Locate the cell with the specified text and output its (x, y) center coordinate. 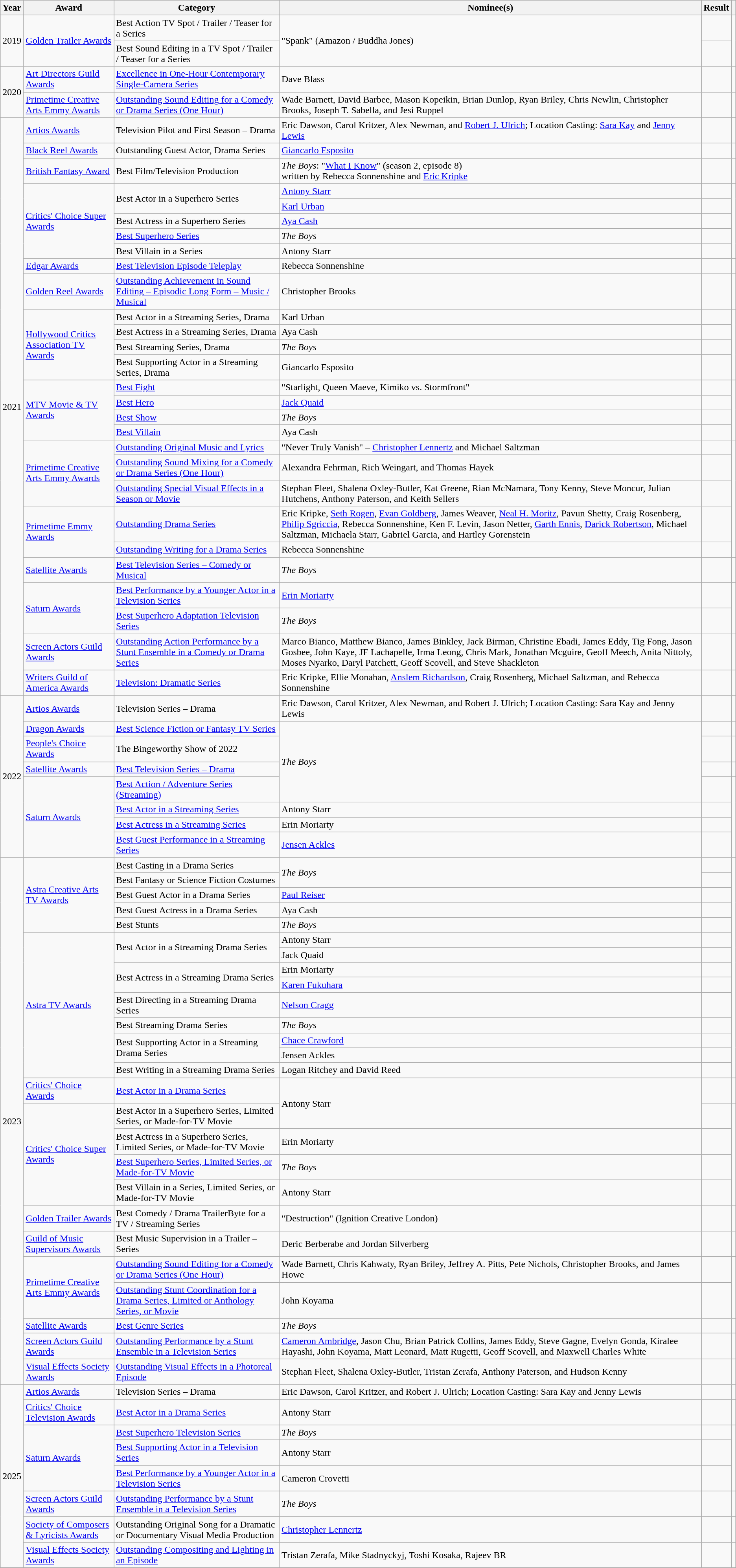
Dragon Awards (69, 729)
Year (12, 8)
Karen Fukuhara (491, 985)
Best Casting in a Drama Series (197, 865)
Best Guest Performance in a Streaming Series (197, 845)
Best Supporting Actor in a Television Series (197, 1452)
Best Superhero Series (197, 236)
Eric Dawson, Carol Kritzer, and Robert J. Ulrich; Location Casting: Sara Kay and Jenny Lewis (491, 1392)
John Koyama (491, 1300)
Best Action / Adventure Series (Streaming) (197, 789)
The Bingeworthy Show of 2022 (197, 749)
Best Supporting Actor in a Streaming Drama Series (197, 1048)
Best Guest Actor in a Drama Series (197, 895)
Primetime Emmy Awards (69, 531)
Best Actor in a Streaming Series (197, 810)
"Never Truly Vanish" – Christopher Lennertz and Michael Saltzman (491, 447)
Deric Berberabe and Jordan Silverberg (491, 1244)
Best Villain in a Series (197, 251)
The Boys: "What I Know" (season 2, episode 8)written by Rebecca Sonnenshine and Eric Kripke (491, 171)
2020 (12, 92)
Dave Blass (491, 79)
Astra TV Awards (69, 1005)
Nelson Cragg (491, 1005)
2019 (12, 41)
Art Directors Guild Awards (69, 79)
Tristan Zerafa, Mike Stadnyckyj, Toshi Kosaka, Rajeev BR (491, 1555)
Best Villain (197, 432)
Outstanding Drama Series (197, 524)
Paul Reiser (491, 895)
Best Actor in a Superhero Series (197, 198)
Best Stunts (197, 925)
Black Reel Awards (69, 151)
Chace Crawford (491, 1040)
Writers Guild of America Awards (69, 683)
Best Fantasy or Science Fiction Costumes (197, 880)
Critics' Choice Television Awards (69, 1412)
Outstanding Compositing and Lighting in an Episode (197, 1555)
Hollywood Critics Association TV Awards (69, 345)
Best Actress in a Streaming Drama Series (197, 977)
Cameron Crovetti (491, 1478)
Golden Reel Awards (69, 292)
Outstanding Writing for a Drama Series (197, 549)
Outstanding Sound Mixing for a Comedy or Drama Series (One Hour) (197, 468)
Outstanding Guest Actor, Drama Series (197, 151)
Best Superhero Adaptation Television Series (197, 621)
Best Television Episode Teleplay (197, 266)
Society of Composers & Lyricists Awards (69, 1529)
Best Superhero Series, Limited Series, or Made-for-TV Movie (197, 1167)
Eric Kripke, Ellie Monahan, Anslem Richardson, Craig Rosenberg, Michael Saltzman, and Rebecca Sonnenshine (491, 683)
Best Genre Series (197, 1326)
Best Superhero Television Series (197, 1432)
Best Actress in a Superhero Series, Limited Series, or Made-for-TV Movie (197, 1141)
Best Guest Actress in a Drama Series (197, 910)
Best Television Series – Drama (197, 769)
Television: Dramatic Series (197, 683)
Best Streaming Series, Drama (197, 347)
Nominee(s) (491, 8)
Outstanding Action Performance by a Stunt Ensemble in a Comedy or Drama Series (197, 652)
Best Directing in a Streaming Drama Series (197, 1005)
2025 (12, 1476)
2021 (12, 406)
Critics' Choice Awards (69, 1090)
People's Choice Awards (69, 749)
Award (69, 8)
"Spank" (Amazon / Buddha Jones) (491, 41)
MTV Movie & TV Awards (69, 410)
Best Show (197, 417)
Wade Barnett, Chris Kahwaty, Ryan Briley, Jeffrey A. Pitts, Pete Nichols, Christopher Brooks, and James Howe (491, 1269)
Best Supporting Actor in a Streaming Series, Drama (197, 367)
Best Villain in a Series, Limited Series, or Made-for-TV Movie (197, 1192)
Edgar Awards (69, 266)
Outstanding Original Song for a Dramatic or Documentary Visual Media Production (197, 1529)
Stephan Fleet, Shalena Oxley-Butler, Kat Greene, Rian McNamara, Tony Kenny, Steve Moncur, Julian Hutchens, Anthony Paterson, and Keith Sellers (491, 493)
"Starlight, Queen Maeve, Kimiko vs. Stormfront" (491, 387)
Best Hero (197, 402)
Outstanding Original Music and Lyrics (197, 447)
British Fantasy Award (69, 171)
Best Actress in a Streaming Series (197, 824)
Best Streaming Drama Series (197, 1025)
Outstanding Achievement in Sound Editing – Episodic Long Form – Music / Musical (197, 292)
Christopher Lennertz (491, 1529)
Best Music Supervision in a Trailer – Series (197, 1244)
Stephan Fleet, Shalena Oxley-Butler, Tristan Zerafa, Anthony Paterson, and Hudson Kenny (491, 1372)
Wade Barnett, David Barbee, Mason Kopeikin, Brian Dunlop, Ryan Briley, Chris Newlin, Christopher Brooks, Joseph T. Sabella, and Jesi Ruppel (491, 105)
Best Actor in a Superhero Series, Limited Series, or Made-for-TV Movie (197, 1116)
Outstanding Visual Effects in a Photoreal Episode (197, 1372)
Television Pilot and First Season – Drama (197, 130)
Best Actor in a Streaming Series, Drama (197, 317)
Logan Ritchey and David Reed (491, 1070)
Outstanding Stunt Coordination for a Drama Series, Limited or Anthology Series, or Movie (197, 1300)
"Destruction" (Ignition Creative London) (491, 1218)
Best Action TV Spot / Trailer / Teaser for a Series (197, 28)
Excellence in One-Hour Contemporary Single-Camera Series (197, 79)
Best Writing in a Streaming Drama Series (197, 1070)
Best Actress in a Streaming Series, Drama (197, 332)
Best Fight (197, 387)
Best Comedy / Drama TrailerByte for a TV / Streaming Series (197, 1218)
Alexandra Fehrman, Rich Weingart, and Thomas Hayek (491, 468)
Category (197, 8)
Best Television Series – Comedy or Musical (197, 570)
Outstanding Special Visual Effects in a Season or Movie (197, 493)
Best Science Fiction or Fantasy TV Series (197, 729)
Best Actor in a Streaming Drama Series (197, 947)
Best Actress in a Superhero Series (197, 221)
Best Film/Television Production (197, 171)
Result (716, 8)
2023 (12, 1121)
Astra Creative Arts TV Awards (69, 895)
2022 (12, 777)
Best Sound Editing in a TV Spot / Trailer / Teaser for a Series (197, 53)
Guild of Music Supervisors Awards (69, 1244)
Christopher Brooks (491, 292)
